Pinpoint the cell where the given text exists, returning its (X, Y) midpoint coordinate. 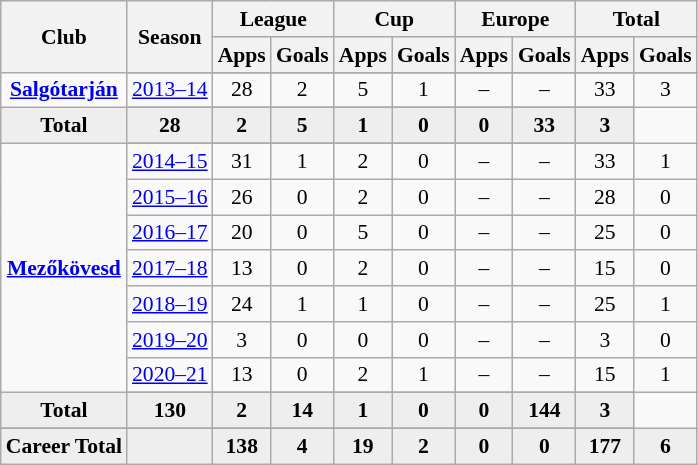
6 (666, 447)
2015–16 (170, 197)
Season (170, 36)
14 (302, 411)
20 (242, 233)
2020–21 (170, 375)
138 (242, 447)
2017–18 (170, 269)
Salgótarján (64, 90)
144 (544, 411)
League (274, 19)
Europe (516, 19)
31 (242, 162)
177 (605, 447)
24 (242, 304)
Mezőkövesd (64, 268)
26 (242, 197)
2013–14 (170, 90)
2019–20 (170, 340)
2016–17 (170, 233)
2018–19 (170, 304)
130 (170, 411)
19 (363, 447)
Career Total (64, 447)
Club (64, 36)
Cup (394, 19)
2014–15 (170, 162)
4 (302, 447)
